From the cell containing the given text, extract its center point as (X, Y) coordinate. 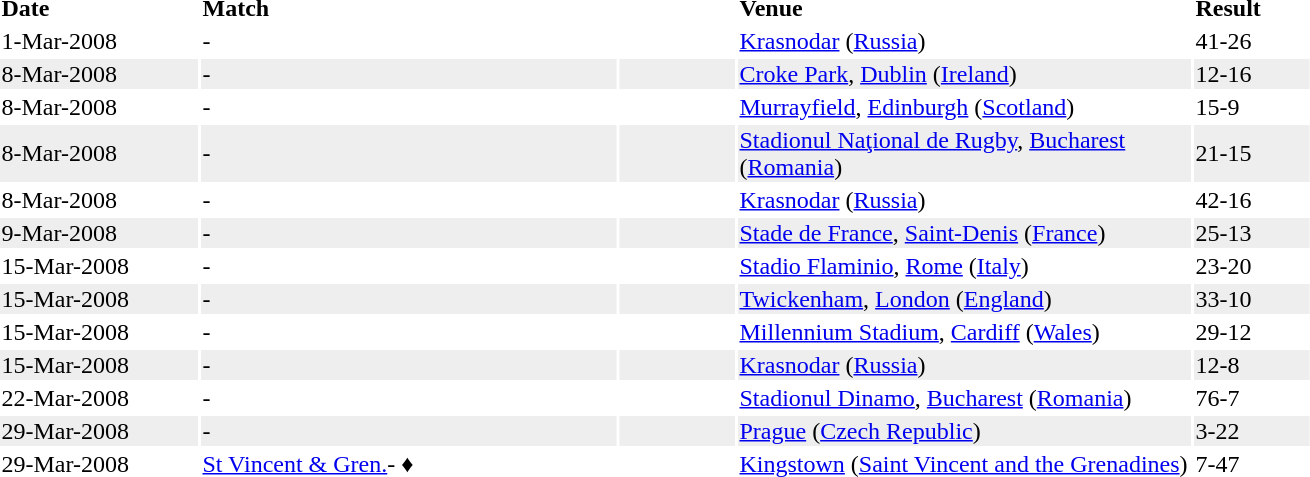
41-26 (1252, 41)
Stade de France, Saint-Denis (France) (964, 233)
15-9 (1252, 107)
21-15 (1252, 154)
42-16 (1252, 200)
Stadio Flaminio, Rome (Italy) (964, 266)
33-10 (1252, 299)
12-16 (1252, 74)
Stadionul Dinamo, Bucharest (Romania) (964, 398)
Murrayfield, Edinburgh (Scotland) (964, 107)
29-12 (1252, 332)
3-22 (1252, 431)
Stadionul Naţional de Rugby, Bucharest (Romania) (964, 154)
Prague (Czech Republic) (964, 431)
25-13 (1252, 233)
12-8 (1252, 365)
29-Mar-2008 (99, 431)
9-Mar-2008 (99, 233)
76-7 (1252, 398)
22-Mar-2008 (99, 398)
Twickenham, London (England) (964, 299)
Croke Park, Dublin (Ireland) (964, 74)
Millennium Stadium, Cardiff (Wales) (964, 332)
1-Mar-2008 (99, 41)
23-20 (1252, 266)
